Find where the given text appears and provide that cell's center as [x, y] coordinate. 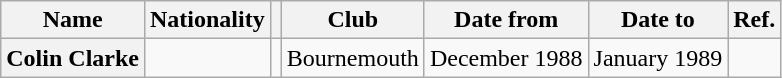
Date from [506, 20]
Name [73, 20]
January 1989 [658, 58]
Bournemouth [352, 58]
Nationality [207, 20]
December 1988 [506, 58]
Ref. [754, 20]
Colin Clarke [73, 58]
Club [352, 20]
Date to [658, 20]
